Detect which cell encompasses the target text, then output its (x, y) center coordinate. 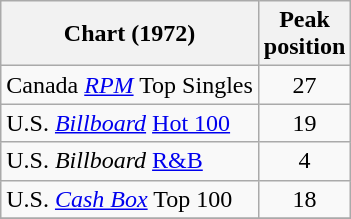
Chart (1972) (130, 34)
U.S. Billboard R&B (130, 161)
27 (304, 85)
U.S. Billboard Hot 100 (130, 123)
Canada RPM Top Singles (130, 85)
U.S. Cash Box Top 100 (130, 199)
19 (304, 123)
4 (304, 161)
18 (304, 199)
Peakposition (304, 34)
